Locate the cell with the specified text and output its [x, y] center coordinate. 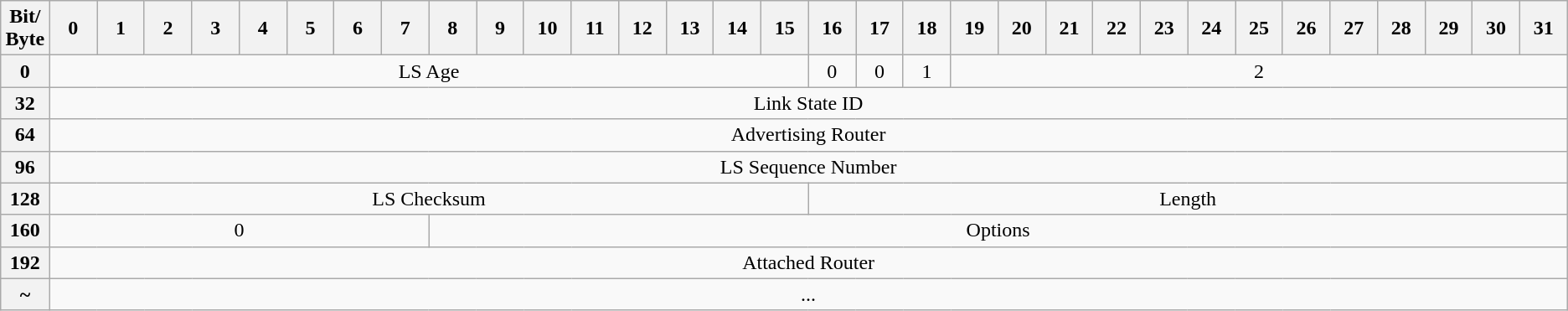
12 [642, 29]
Advertising Router [808, 135]
LS Checksum [429, 199]
21 [1069, 29]
23 [1164, 29]
19 [975, 29]
10 [548, 29]
32 [25, 103]
31 [1543, 29]
~ [25, 294]
25 [1260, 29]
96 [25, 167]
24 [1211, 29]
3 [216, 29]
Bit/Byte [25, 29]
29 [1449, 29]
27 [1354, 29]
... [808, 294]
128 [25, 199]
13 [690, 29]
Link State ID [808, 103]
11 [595, 29]
7 [405, 29]
Options [998, 231]
8 [452, 29]
Attached Router [808, 262]
9 [501, 29]
20 [1022, 29]
192 [25, 262]
4 [263, 29]
17 [879, 29]
Length [1188, 199]
LS Sequence Number [808, 167]
28 [1400, 29]
15 [784, 29]
16 [833, 29]
LS Age [429, 71]
18 [926, 29]
26 [1307, 29]
160 [25, 231]
30 [1496, 29]
5 [310, 29]
6 [358, 29]
14 [737, 29]
64 [25, 135]
22 [1117, 29]
